Capture the cell that displays the provided text and extract its (x, y) central coordinate. 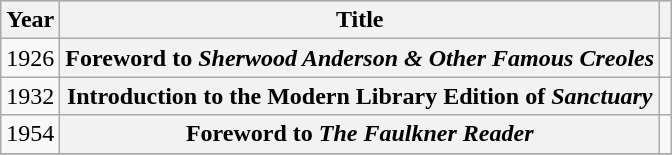
Year (30, 20)
Foreword to Sherwood Anderson & Other Famous Creoles (360, 58)
Foreword to The Faulkner Reader (360, 134)
1926 (30, 58)
1932 (30, 96)
Title (360, 20)
Introduction to the Modern Library Edition of Sanctuary (360, 96)
1954 (30, 134)
